Scan for the cell matching the given text and deliver its (x, y) coordinate at center. 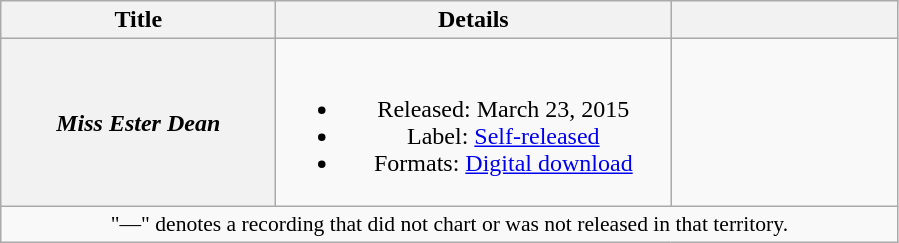
Title (138, 20)
Details (474, 20)
Released: March 23, 2015Label: Self-releasedFormats: Digital download (474, 122)
"—" denotes a recording that did not chart or was not released in that territory. (450, 224)
Miss Ester Dean (138, 122)
